Identify which cell holds the provided text, then report its [X, Y] central coordinate. 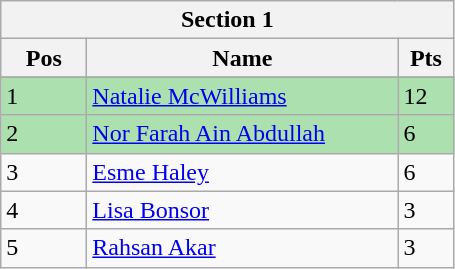
Rahsan Akar [242, 248]
Section 1 [228, 20]
Esme Haley [242, 172]
5 [44, 248]
12 [426, 96]
1 [44, 96]
Lisa Bonsor [242, 210]
2 [44, 134]
4 [44, 210]
Pts [426, 58]
Natalie McWilliams [242, 96]
Nor Farah Ain Abdullah [242, 134]
Name [242, 58]
Pos [44, 58]
